From the cell containing the given text, extract its center point as [x, y] coordinate. 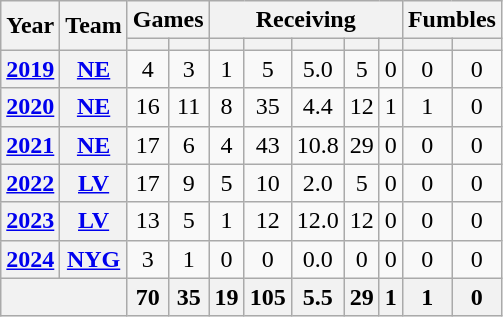
Fumbles [452, 20]
Receiving [306, 20]
10 [268, 183]
NYG [94, 259]
4.4 [318, 107]
8 [226, 107]
Year [30, 26]
11 [188, 107]
19 [226, 297]
2.0 [318, 183]
Team [94, 26]
2021 [30, 145]
43 [268, 145]
6 [188, 145]
2020 [30, 107]
70 [148, 297]
10.8 [318, 145]
Games [168, 20]
9 [188, 183]
16 [148, 107]
5.5 [318, 297]
12.0 [318, 221]
0.0 [318, 259]
13 [148, 221]
105 [268, 297]
2024 [30, 259]
5.0 [318, 69]
2023 [30, 221]
2019 [30, 69]
2022 [30, 183]
